Return the [x, y] coordinate for the center point of the cell that contains the specified text.  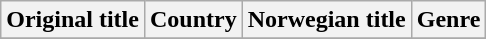
Genre [448, 20]
Country [193, 20]
Original title [73, 20]
Norwegian title [326, 20]
